For the text-containing cell, return its midpoint in [x, y] coordinate format. 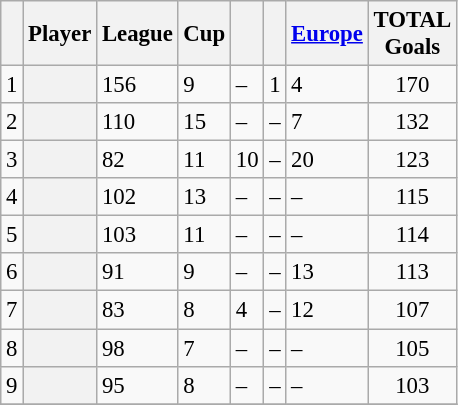
91 [138, 273]
5 [12, 235]
107 [412, 310]
156 [138, 85]
95 [138, 385]
2 [12, 122]
98 [138, 348]
83 [138, 310]
110 [138, 122]
TOTALGoals [412, 34]
12 [327, 310]
Player [60, 34]
3 [12, 160]
20 [327, 160]
123 [412, 160]
102 [138, 197]
Europe [327, 34]
Cup [204, 34]
6 [12, 273]
115 [412, 197]
105 [412, 348]
132 [412, 122]
170 [412, 85]
113 [412, 273]
82 [138, 160]
15 [204, 122]
League [138, 34]
10 [246, 160]
114 [412, 235]
